Return the (x, y) coordinate for the center point of the cell that contains the specified text.  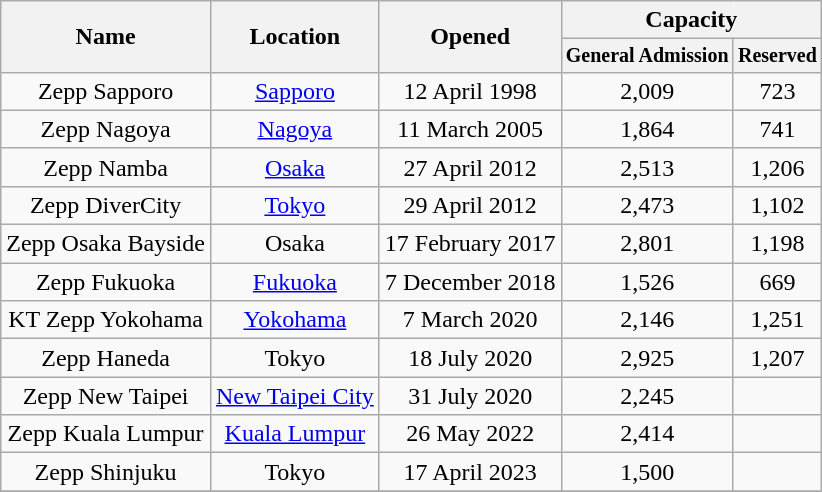
2,414 (647, 434)
2,245 (647, 396)
1,864 (647, 129)
Name (106, 37)
2,146 (647, 320)
Zepp DiverCity (106, 205)
KT Zepp Yokohama (106, 320)
Zepp Kuala Lumpur (106, 434)
Zepp Shinjuku (106, 472)
1,526 (647, 282)
1,206 (777, 167)
1,198 (777, 244)
Nagoya (294, 129)
31 July 2020 (470, 396)
1,251 (777, 320)
Zepp Osaka Bayside (106, 244)
7 March 2020 (470, 320)
1,102 (777, 205)
17 April 2023 (470, 472)
1,207 (777, 358)
Fukuoka (294, 282)
Location (294, 37)
Zepp Namba (106, 167)
26 May 2022 (470, 434)
17 February 2017 (470, 244)
2,009 (647, 91)
Sapporo (294, 91)
2,473 (647, 205)
Opened (470, 37)
Zepp Fukuoka (106, 282)
2,925 (647, 358)
18 July 2020 (470, 358)
Zepp Haneda (106, 358)
General Admission (647, 56)
Zepp Nagoya (106, 129)
12 April 1998 (470, 91)
Kuala Lumpur (294, 434)
723 (777, 91)
27 April 2012 (470, 167)
669 (777, 282)
Yokohama (294, 320)
Zepp Sapporo (106, 91)
741 (777, 129)
2,513 (647, 167)
1,500 (647, 472)
Capacity (692, 20)
Zepp New Taipei (106, 396)
11 March 2005 (470, 129)
29 April 2012 (470, 205)
Reserved (777, 56)
2,801 (647, 244)
7 December 2018 (470, 282)
New Taipei City (294, 396)
